Return (x, y) of the center of cell containing provided text 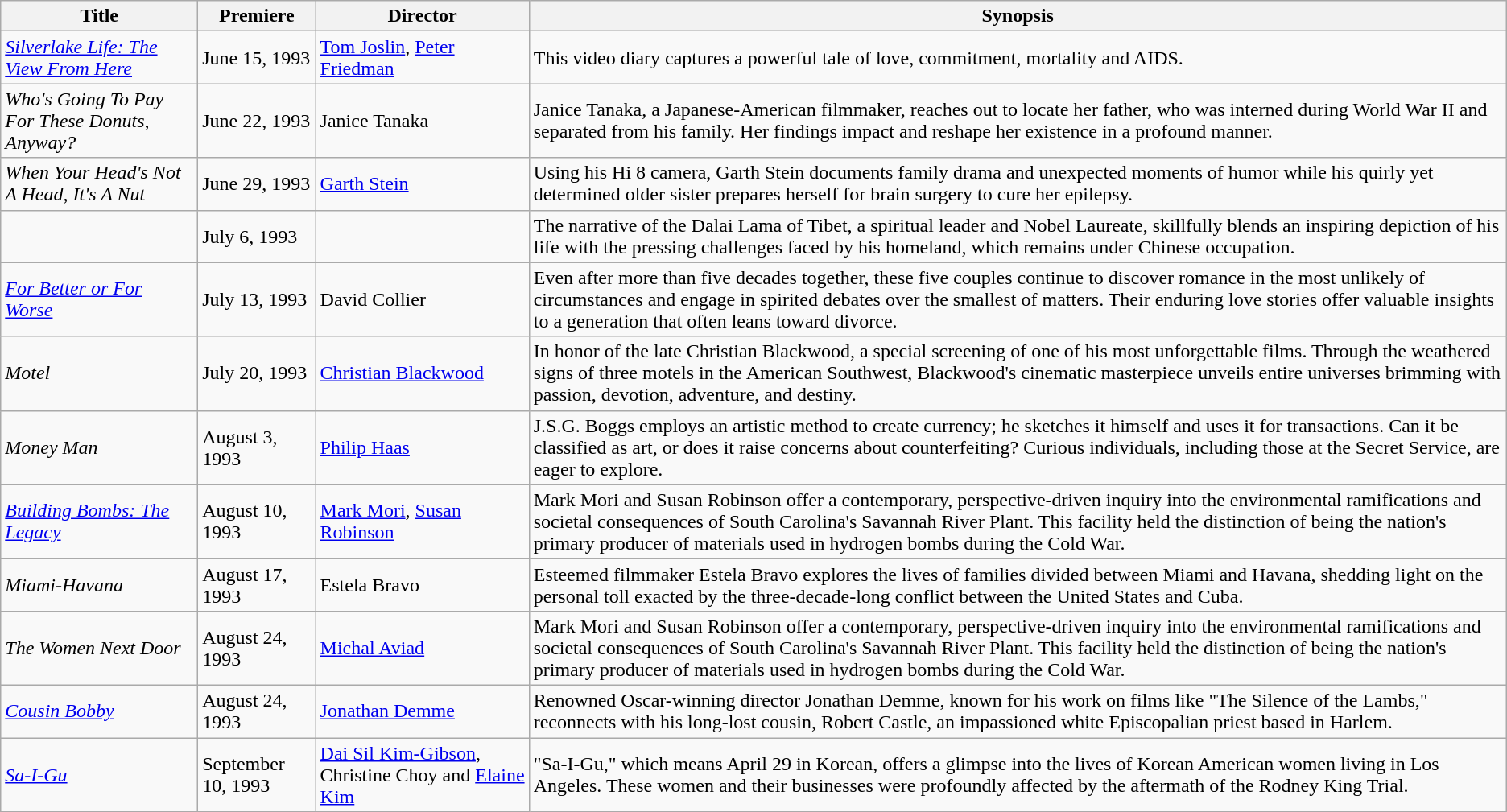
The Women Next Door (100, 648)
Who's Going To Pay For These Donuts, Anyway? (100, 121)
June 29, 1993 (257, 183)
Building Bombs: The Legacy (100, 521)
Sa-I-Gu (100, 774)
Philip Haas (422, 447)
July 20, 1993 (257, 373)
Garth Stein (422, 183)
When Your Head's Not A Head, It's A Nut (100, 183)
Tom Joslin, Peter Friedman (422, 58)
Dai Sil Kim-Gibson, Christine Choy and Elaine Kim (422, 774)
August 3, 1993 (257, 447)
Michal Aviad (422, 648)
August 17, 1993 (257, 584)
Silverlake Life: The View From Here (100, 58)
Synopsis (1018, 16)
Motel (100, 373)
Miami-Havana (100, 584)
Janice Tanaka (422, 121)
September 10, 1993 (257, 774)
June 22, 1993 (257, 121)
Jonathan Demme (422, 711)
Mark Mori, Susan Robinson (422, 521)
David Collier (422, 299)
Title (100, 16)
Estela Bravo (422, 584)
June 15, 1993 (257, 58)
For Better or For Worse (100, 299)
July 13, 1993 (257, 299)
Premiere (257, 16)
Christian Blackwood (422, 373)
July 6, 1993 (257, 237)
Director (422, 16)
August 10, 1993 (257, 521)
This video diary captures a powerful tale of love, commitment, mortality and AIDS. (1018, 58)
Money Man (100, 447)
Cousin Bobby (100, 711)
